Provide the [x, y] coordinate of the cell's center where the given text is located.  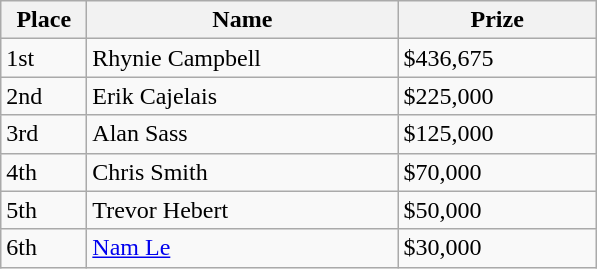
$30,000 [498, 248]
4th [44, 172]
Rhynie Campbell [242, 58]
$436,675 [498, 58]
Prize [498, 20]
$125,000 [498, 134]
Chris Smith [242, 172]
$225,000 [498, 96]
Alan Sass [242, 134]
Place [44, 20]
3rd [44, 134]
Erik Cajelais [242, 96]
1st [44, 58]
$70,000 [498, 172]
$50,000 [498, 210]
Trevor Hebert [242, 210]
5th [44, 210]
Name [242, 20]
Nam Le [242, 248]
6th [44, 248]
2nd [44, 96]
